Determine the (x, y) coordinate at the center of the cell enclosing the given text.  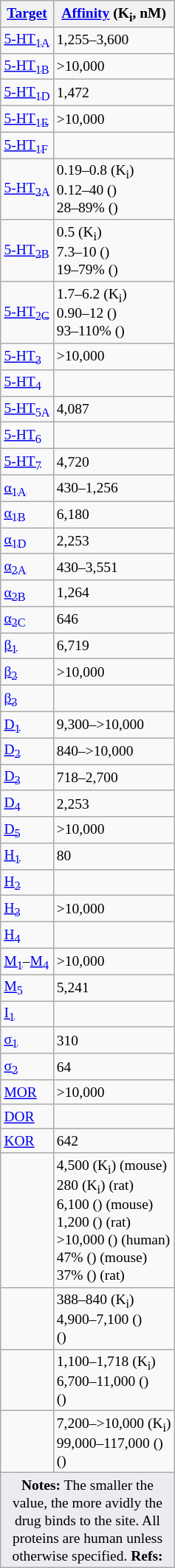
1.7–6.2 (Ki)0.90–12 ()93–110% () (114, 313)
D1 (27, 725)
D5 (27, 830)
I1 (27, 1014)
H3 (27, 909)
718–2,700 (114, 778)
α1A (27, 488)
310 (114, 1040)
α2A (27, 567)
7,200–>10,000 (Ki)99,000–117,000 () () (114, 1442)
D2 (27, 751)
9,300–>10,000 (114, 725)
5-HT7 (27, 461)
D4 (27, 804)
430–1,256 (114, 488)
1,100–1,718 (Ki)6,700–11,000 () () (114, 1380)
β1 (27, 646)
KOR (27, 1141)
5-HT1F (27, 145)
840–>10,000 (114, 751)
1,255–3,600 (114, 40)
5-HT1E (27, 119)
D3 (27, 778)
5-HT2C (27, 313)
646 (114, 620)
5,241 (114, 988)
5-HT4 (27, 383)
1,472 (114, 93)
5-HT2A (27, 189)
5-HT1D (27, 93)
0.5 (Ki)7.3–10 ()19–79% () (114, 251)
5-HT1B (27, 66)
80 (114, 857)
5-HT1A (27, 40)
4,500 (Ki) (mouse)280 (Ki) (rat)6,100 () (mouse)1,200 () (rat)>10,000 () (human)47% () (mouse)37% () (rat) (114, 1220)
1,264 (114, 593)
5-HT5A (27, 409)
H1 (27, 857)
H2 (27, 882)
6,719 (114, 646)
5-HT3 (27, 357)
M1–M4 (27, 961)
4,087 (114, 409)
Target (27, 14)
6,180 (114, 515)
α1D (27, 541)
64 (114, 1067)
Notes: The smaller the value, the more avidly the drug binds to the site. All proteins are human unless otherwise specified. Refs: (87, 1520)
α2C (27, 620)
DOR (27, 1116)
β2 (27, 672)
430–3,551 (114, 567)
388–840 (Ki)4,900–7,100 () () (114, 1319)
α2B (27, 593)
H4 (27, 935)
α1B (27, 515)
MOR (27, 1093)
σ2 (27, 1067)
Affinity (Ki, nM) (114, 14)
642 (114, 1141)
5-HT2B (27, 251)
β3 (27, 699)
5-HT6 (27, 436)
0.19–0.8 (Ki)0.12–40 ()28–89% () (114, 189)
4,720 (114, 461)
σ1 (27, 1040)
M5 (27, 988)
